Search for the cell housing the specified text and yield its (x, y) center coordinate. 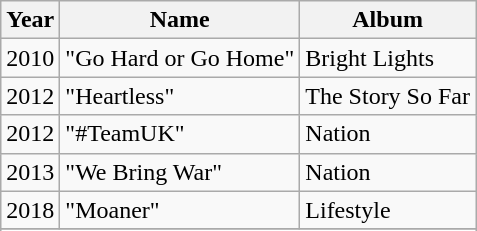
2018 (30, 210)
2013 (30, 172)
Lifestyle (388, 210)
Album (388, 20)
"We Bring War" (180, 172)
"#TeamUK" (180, 134)
Bright Lights (388, 58)
Name (180, 20)
"Heartless" (180, 96)
"Go Hard or Go Home" (180, 58)
Year (30, 20)
"Moaner" (180, 210)
The Story So Far (388, 96)
2010 (30, 58)
